Return [X, Y] of the center of cell containing provided text 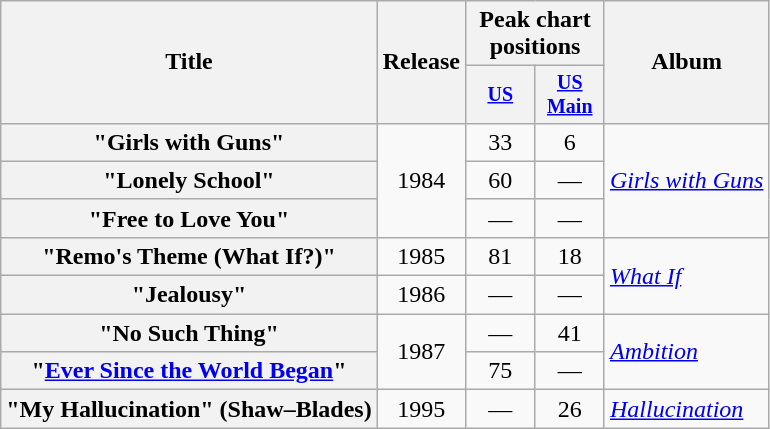
"Remo's Theme (What If?)" [189, 256]
US [500, 94]
What If [686, 275]
"Ever Since the World Began" [189, 371]
"Jealousy" [189, 295]
"No Such Thing" [189, 333]
1984 [421, 180]
18 [570, 256]
33 [500, 142]
"My Hallucination" (Shaw–Blades) [189, 409]
Release [421, 62]
1987 [421, 352]
"Free to Love You" [189, 218]
US Main [570, 94]
"Lonely School" [189, 180]
Album [686, 62]
1995 [421, 409]
Ambition [686, 352]
Hallucination [686, 409]
"Girls with Guns" [189, 142]
1985 [421, 256]
60 [500, 180]
1986 [421, 295]
Girls with Guns [686, 180]
6 [570, 142]
26 [570, 409]
41 [570, 333]
75 [500, 371]
81 [500, 256]
Title [189, 62]
Peak chartpositions [536, 34]
